Pinpoint the cell where the given text exists, returning its [X, Y] midpoint coordinate. 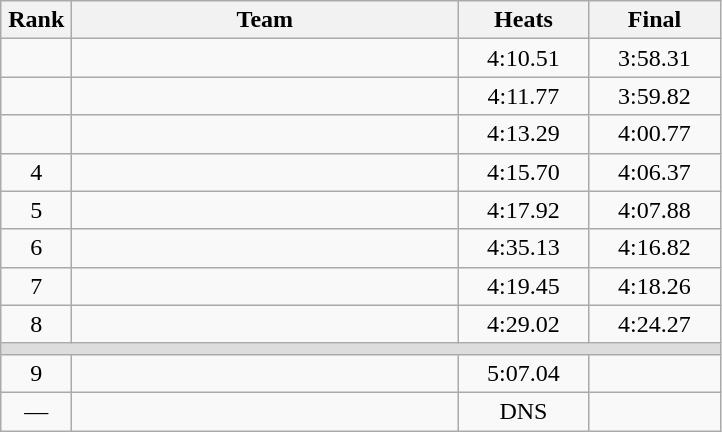
6 [36, 248]
4:06.37 [654, 172]
4:15.70 [524, 172]
Team [265, 20]
5:07.04 [524, 373]
9 [36, 373]
4:13.29 [524, 134]
4:24.27 [654, 324]
5 [36, 210]
7 [36, 286]
4:16.82 [654, 248]
4:29.02 [524, 324]
4 [36, 172]
Heats [524, 20]
DNS [524, 411]
4:11.77 [524, 96]
3:58.31 [654, 58]
4:18.26 [654, 286]
Rank [36, 20]
3:59.82 [654, 96]
Final [654, 20]
4:00.77 [654, 134]
8 [36, 324]
4:19.45 [524, 286]
4:07.88 [654, 210]
4:17.92 [524, 210]
4:10.51 [524, 58]
— [36, 411]
4:35.13 [524, 248]
